Pinpoint the cell where the given text exists, returning its [x, y] midpoint coordinate. 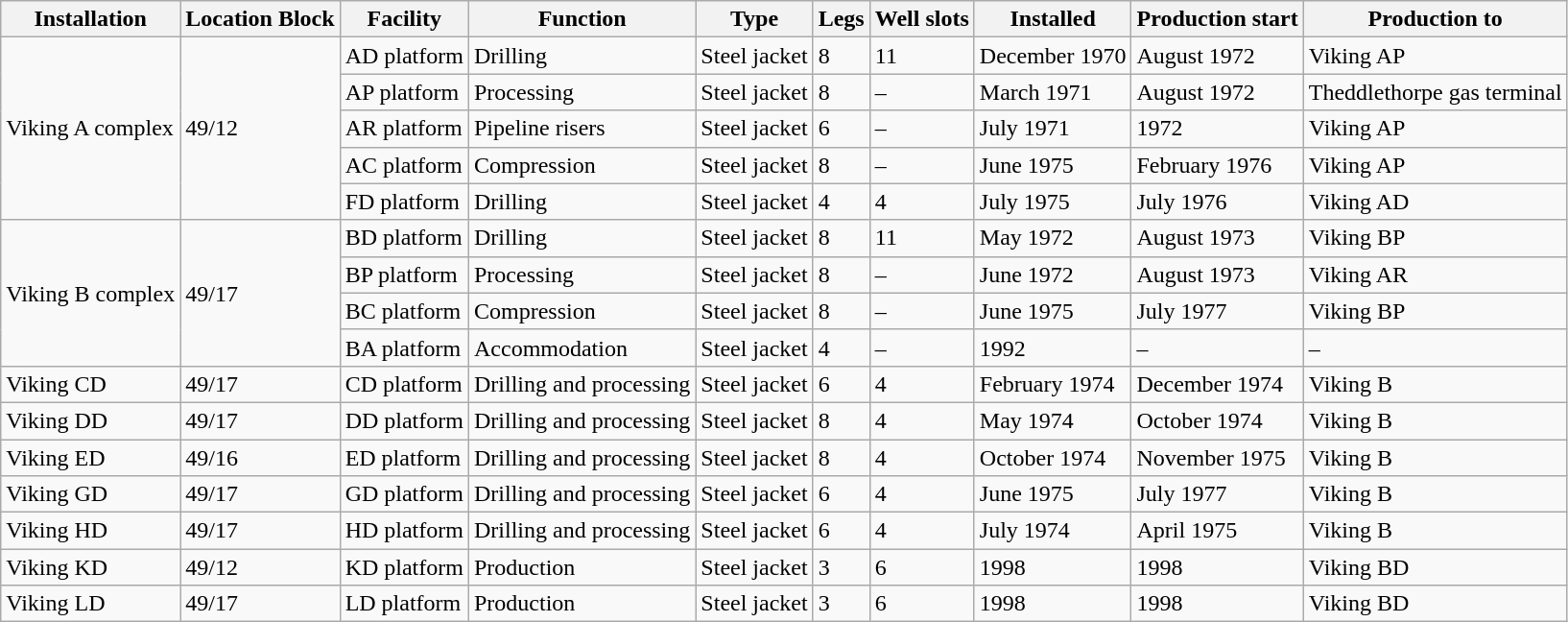
Installation [90, 19]
FD platform [404, 202]
Legs [841, 19]
Viking AD [1436, 202]
AR platform [404, 129]
49/16 [260, 458]
Theddlethorpe gas terminal [1436, 92]
Type [754, 19]
Installed [1053, 19]
LD platform [404, 604]
Facility [404, 19]
May 1972 [1053, 238]
BD platform [404, 238]
Viking B complex [90, 293]
AC platform [404, 165]
Viking HD [90, 531]
Viking LD [90, 604]
BA platform [404, 347]
December 1974 [1217, 384]
April 1975 [1217, 531]
Pipeline risers [582, 129]
Viking CD [90, 384]
Viking KD [90, 567]
Production to [1436, 19]
BP platform [404, 275]
Location Block [260, 19]
1992 [1053, 347]
July 1971 [1053, 129]
BC platform [404, 311]
February 1974 [1053, 384]
December 1970 [1053, 56]
KD platform [404, 567]
Viking ED [90, 458]
CD platform [404, 384]
Viking GD [90, 494]
HD platform [404, 531]
Function [582, 19]
July 1974 [1053, 531]
AP platform [404, 92]
1972 [1217, 129]
Well slots [921, 19]
AD platform [404, 56]
Production start [1217, 19]
July 1975 [1053, 202]
July 1976 [1217, 202]
Viking AR [1436, 275]
Viking A complex [90, 129]
Viking DD [90, 420]
Accommodation [582, 347]
GD platform [404, 494]
March 1971 [1053, 92]
November 1975 [1217, 458]
ED platform [404, 458]
May 1974 [1053, 420]
DD platform [404, 420]
February 1976 [1217, 165]
June 1972 [1053, 275]
